Capture the cell that displays the provided text and extract its (X, Y) central coordinate. 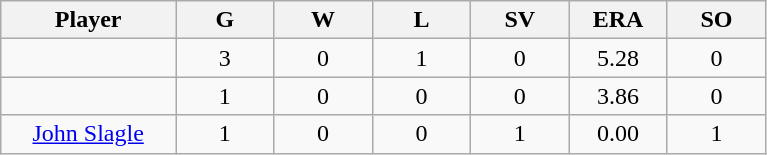
SO (716, 20)
G (225, 20)
John Slagle (88, 134)
W (323, 20)
Player (88, 20)
SV (520, 20)
5.28 (618, 58)
3 (225, 58)
0.00 (618, 134)
L (421, 20)
3.86 (618, 96)
ERA (618, 20)
